Locate the cell with the specified text and output its (x, y) center coordinate. 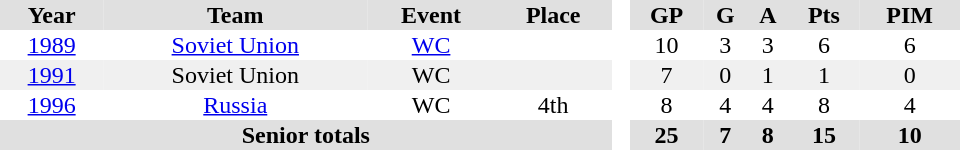
Pts (824, 15)
PIM (910, 15)
4th (554, 105)
Year (52, 15)
Place (554, 15)
G (725, 15)
Event (431, 15)
GP (667, 15)
A (768, 15)
Senior totals (306, 135)
25 (667, 135)
1991 (52, 75)
1996 (52, 105)
15 (824, 135)
1989 (52, 45)
Russia (235, 105)
Team (235, 15)
